Identify which cell holds the provided text, then report its (X, Y) central coordinate. 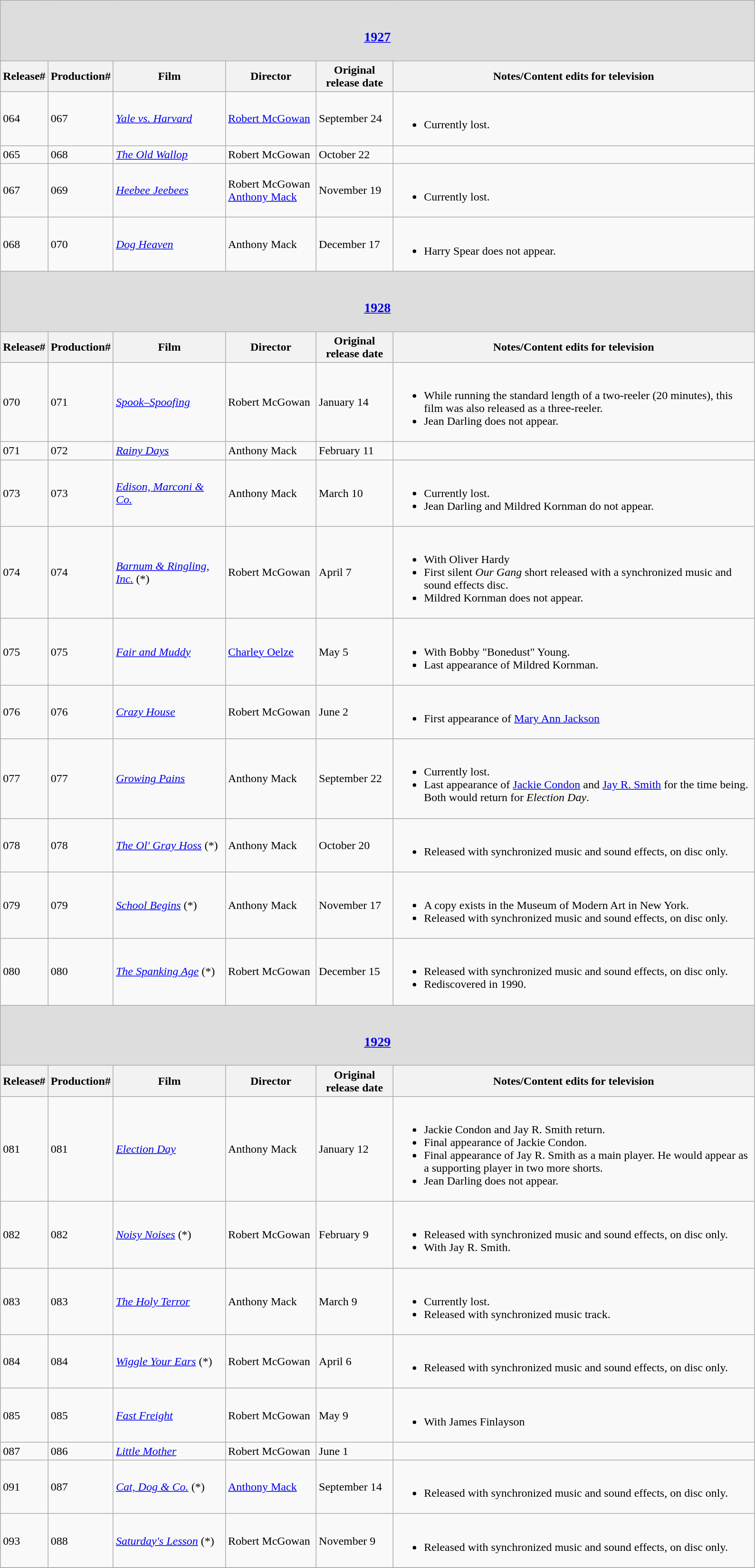
069 (81, 190)
April 6 (354, 1362)
Noisy Noises (*) (169, 1235)
November 9 (354, 1540)
093 (24, 1540)
While running the standard length of a two-reeler (20 minutes), this film was also released as a three-reeler.Jean Darling does not appear. (574, 402)
December 17 (354, 244)
September 22 (354, 778)
Saturday's Lesson (*) (169, 1540)
Dog Heaven (169, 244)
1927 (377, 30)
Cat, Dog & Co. (*) (169, 1487)
Heebee Jeebees (169, 190)
065 (24, 154)
091 (24, 1487)
October 22 (354, 154)
May 5 (354, 652)
086 (81, 1451)
September 24 (354, 119)
Crazy House (169, 712)
With James Finlayson (574, 1415)
November 17 (354, 905)
October 20 (354, 845)
Edison, Marconi & Co. (169, 493)
With Oliver HardyFirst silent Our Gang short released with a synchronized music and sound effects disc.Mildred Kornman does not appear. (574, 573)
Election Day (169, 1149)
Wiggle Your Ears (*) (169, 1362)
With Bobby "Bonedust" Young.Last appearance of Mildred Kornman. (574, 652)
Released with synchronized music and sound effects, on disc only.With Jay R. Smith. (574, 1235)
1929 (377, 1035)
The Holy Terror (169, 1301)
1928 (377, 301)
Rainy Days (169, 451)
Yale vs. Harvard (169, 119)
February 11 (354, 451)
Fair and Muddy (169, 652)
March 9 (354, 1301)
April 7 (354, 573)
Currently lost.Jean Darling and Mildred Kornman do not appear. (574, 493)
Barnum & Ringling, Inc. (*) (169, 573)
November 19 (354, 190)
Little Mother (169, 1451)
December 15 (354, 972)
First appearance of Mary Ann Jackson (574, 712)
June 2 (354, 712)
Spook–Spoofing (169, 402)
Currently lost.Last appearance of Jackie Condon and Jay R. Smith for the time being. Both would return for Election Day. (574, 778)
The Ol' Gray Hoss (*) (169, 845)
088 (81, 1540)
May 9 (354, 1415)
February 9 (354, 1235)
064 (24, 119)
Robert McGowanAnthony Mack (271, 190)
School Begins (*) (169, 905)
January 14 (354, 402)
Harry Spear does not appear. (574, 244)
The Spanking Age (*) (169, 972)
Fast Freight (169, 1415)
The Old Wallop (169, 154)
June 1 (354, 1451)
March 10 (354, 493)
Released with synchronized music and sound effects, on disc only.Rediscovered in 1990. (574, 972)
072 (81, 451)
January 12 (354, 1149)
September 14 (354, 1487)
Charley Oelze (271, 652)
Currently lost.Released with synchronized music track. (574, 1301)
Growing Pains (169, 778)
A copy exists in the Museum of Modern Art in New York.Released with synchronized music and sound effects, on disc only. (574, 905)
